Search for the cell housing the specified text and yield its [X, Y] center coordinate. 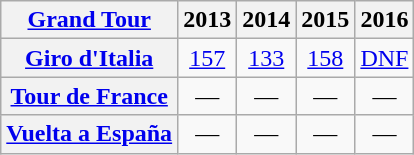
DNF [384, 58]
133 [266, 58]
2013 [208, 20]
Giro d'Italia [90, 58]
Grand Tour [90, 20]
Vuelta a España [90, 134]
2016 [384, 20]
158 [326, 58]
2015 [326, 20]
157 [208, 58]
2014 [266, 20]
Tour de France [90, 96]
